Output the (x, y) coordinate of the center of the cell containing the given text.  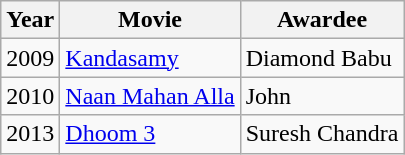
Awardee (322, 20)
2010 (30, 96)
John (322, 96)
Naan Mahan Alla (150, 96)
Year (30, 20)
Dhoom 3 (150, 134)
Suresh Chandra (322, 134)
2013 (30, 134)
Diamond Babu (322, 58)
Movie (150, 20)
2009 (30, 58)
Kandasamy (150, 58)
